Return the (x, y) coordinate for the center point of the cell that contains the specified text.  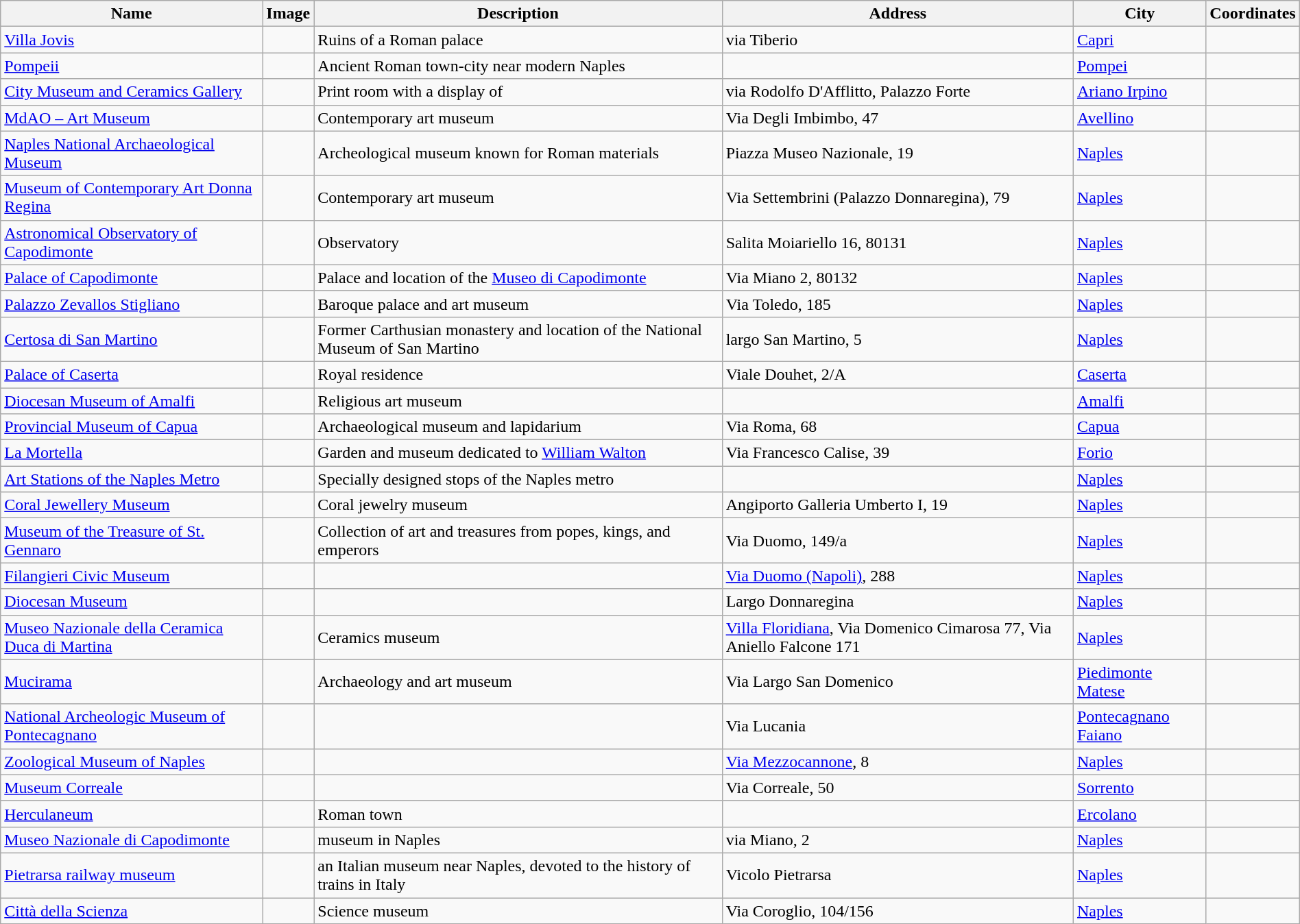
Salita Moiariello 16, 80131 (898, 243)
Museum of the Treasure of St. Gennaro (132, 540)
Baroque palace and art museum (518, 304)
Archaeology and art museum (518, 681)
Pompeii (132, 66)
Pompei (1140, 66)
Collection of art and treasures from popes, kings, and emperors (518, 540)
Museo Nazionale della Ceramica Duca di Martina (132, 637)
Science museum (518, 911)
Art Stations of the Naples Metro (132, 479)
Museo Nazionale di Capodimonte (132, 840)
Piedimonte Matese (1140, 681)
Via Duomo (Napoli), 288 (898, 576)
Description (518, 14)
Città della Scienza (132, 911)
Via Toledo, 185 (898, 304)
Via Roma, 68 (898, 427)
Palazzo Zevallos Stigliano (132, 304)
Via Largo San Domenico (898, 681)
Pontecagnano Faiano (1140, 727)
Provincial Museum of Capua (132, 427)
Avellino (1140, 118)
Garden and museum dedicated to William Walton (518, 453)
Villa Jovis (132, 40)
Via Degli Imbimbo, 47 (898, 118)
Ancient Roman town-city near modern Naples (518, 66)
Royal residence (518, 374)
Image (288, 14)
Piazza Museo Nazionale, 19 (898, 154)
Villa Floridiana, Via Domenico Cimarosa 77, Via Aniello Falcone 171 (898, 637)
Ercolano (1140, 814)
Angiporto Galleria Umberto I, 19 (898, 505)
largo San Martino, 5 (898, 339)
Capua (1140, 427)
Palace of Capodimonte (132, 278)
National Archeologic Museum of Pontecagnano (132, 727)
via Rodolfo D'Afflitto, Palazzo Forte (898, 92)
Via Coroglio, 104/156 (898, 911)
Coordinates (1253, 14)
Ruins of a Roman palace (518, 40)
Herculaneum (132, 814)
Archeological museum known for Roman materials (518, 154)
an Italian museum near Naples, devoted to the history of trains in Italy (518, 875)
Vicolo Pietrarsa (898, 875)
Zoological Museum of Naples (132, 762)
Amalfi (1140, 401)
La Mortella (132, 453)
Palace of Caserta (132, 374)
Diocesan Museum (132, 602)
museum in Naples (518, 840)
Via Mezzocannone, 8 (898, 762)
Mucirama (132, 681)
Via Correale, 50 (898, 788)
Via Miano 2, 80132 (898, 278)
Capri (1140, 40)
via Miano, 2 (898, 840)
Museum Correale (132, 788)
Ariano Irpino (1140, 92)
Former Carthusian monastery and location of the National Museum of San Martino (518, 339)
MdAO – Art Museum (132, 118)
Print room with a display of (518, 92)
Specially designed stops of the Naples metro (518, 479)
Astronomical Observatory of Capodimonte (132, 243)
Caserta (1140, 374)
Palace and location of the Museo di Capodimonte (518, 278)
City (1140, 14)
Coral jewelry museum (518, 505)
via Tiberio (898, 40)
Largo Donnaregina (898, 602)
Via Duomo, 149/a (898, 540)
Naples National Archaeological Museum (132, 154)
Religious art museum (518, 401)
City Museum and Ceramics Gallery (132, 92)
Coral Jewellery Museum (132, 505)
Filangieri Civic Museum (132, 576)
Sorrento (1140, 788)
Roman town (518, 814)
Address (898, 14)
Viale Douhet, 2/A (898, 374)
Via Settembrini (Palazzo Donnaregina), 79 (898, 197)
Archaeological museum and lapidarium (518, 427)
Certosa di San Martino (132, 339)
Ceramics museum (518, 637)
Via Lucania (898, 727)
Pietrarsa railway museum (132, 875)
Via Francesco Calise, 39 (898, 453)
Observatory (518, 243)
Museum of Contemporary Art Donna Regina (132, 197)
Name (132, 14)
Diocesan Museum of Amalfi (132, 401)
Forio (1140, 453)
